Find where the given text appears and provide that cell's center as (x, y) coordinate. 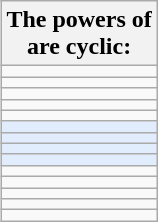
The powers of are cyclic: (79, 34)
